Find where the given text appears and provide that cell's center as [x, y] coordinate. 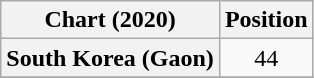
44 [266, 58]
Position [266, 20]
South Korea (Gaon) [110, 58]
Chart (2020) [110, 20]
